Scan for the cell matching the given text and deliver its [X, Y] coordinate at center. 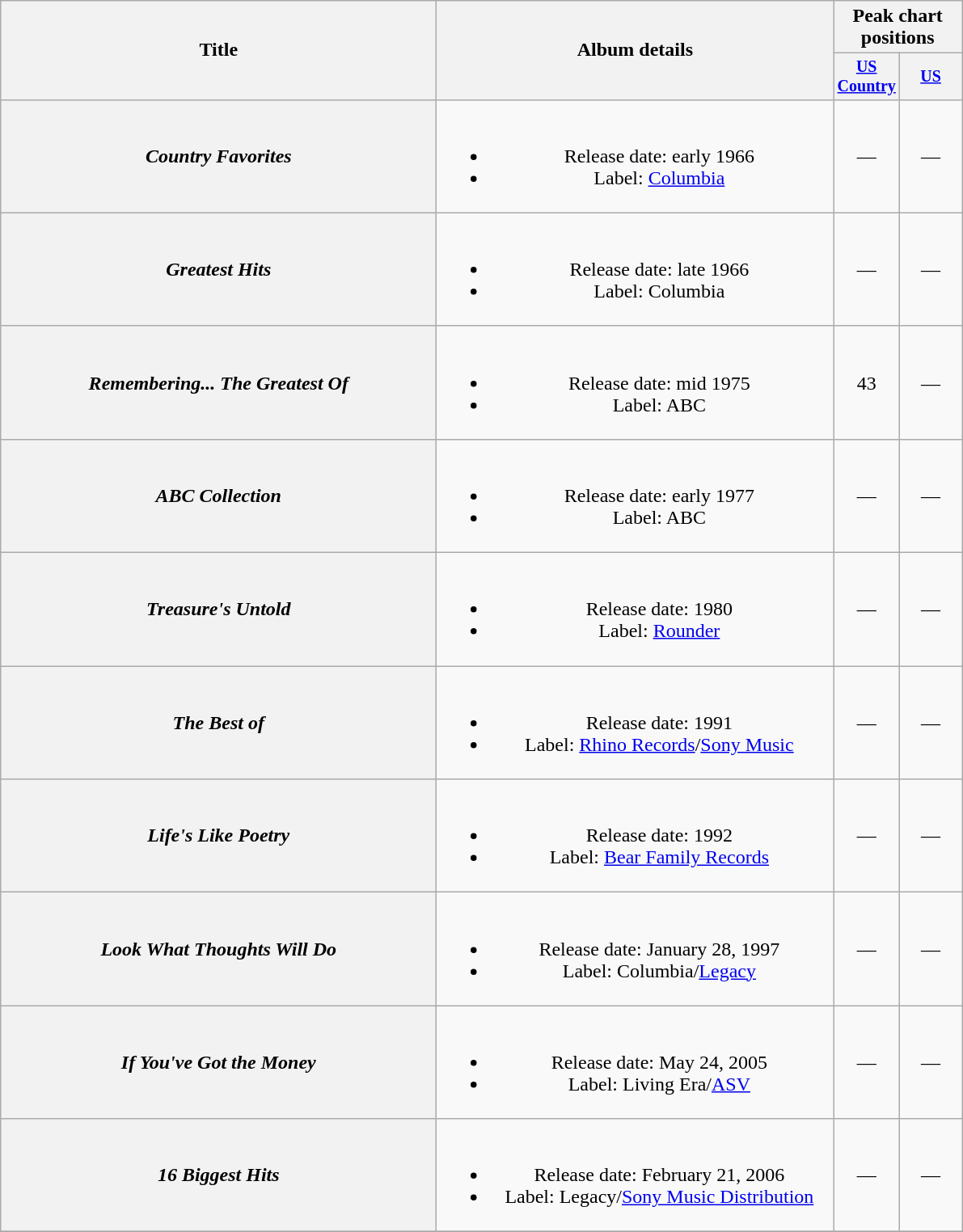
Life's Like Poetry [218, 836]
Release date: 1980Label: Rounder [636, 610]
Treasure's Untold [218, 610]
ABC Collection [218, 496]
Release date: 1991Label: Rhino Records/Sony Music [636, 723]
Release date: January 28, 1997Label: Columbia/Legacy [636, 949]
Release date: February 21, 2006Label: Legacy/Sony Music Distribution [636, 1175]
16 Biggest Hits [218, 1175]
Release date: mid 1975Label: ABC [636, 382]
Release date: early 1977Label: ABC [636, 496]
Album details [636, 50]
43 [867, 382]
Remembering... The Greatest Of [218, 382]
Greatest Hits [218, 269]
Release date: late 1966Label: Columbia [636, 269]
Release date: 1992Label: Bear Family Records [636, 836]
US Country [867, 76]
Release date: early 1966Label: Columbia [636, 156]
If You've Got the Money [218, 1062]
The Best of [218, 723]
Country Favorites [218, 156]
US [931, 76]
Title [218, 50]
Peak chartpositions [898, 27]
Look What Thoughts Will Do [218, 949]
Release date: May 24, 2005Label: Living Era/ASV [636, 1062]
